For the text-containing cell, return its midpoint in [X, Y] coordinate format. 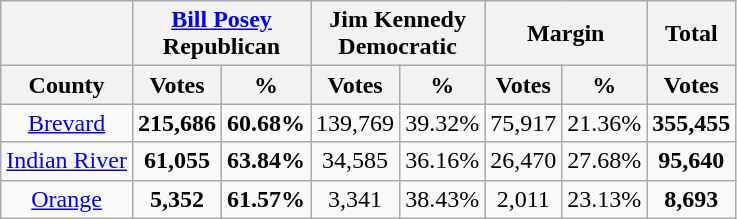
60.68% [266, 123]
21.36% [604, 123]
61.57% [266, 199]
38.43% [442, 199]
Orange [67, 199]
8,693 [692, 199]
95,640 [692, 161]
63.84% [266, 161]
5,352 [176, 199]
Indian River [67, 161]
23.13% [604, 199]
County [67, 85]
Bill PoseyRepublican [221, 34]
Jim KennedyDemocratic [398, 34]
39.32% [442, 123]
Total [692, 34]
26,470 [524, 161]
27.68% [604, 161]
139,769 [356, 123]
34,585 [356, 161]
75,917 [524, 123]
3,341 [356, 199]
61,055 [176, 161]
215,686 [176, 123]
2,011 [524, 199]
36.16% [442, 161]
355,455 [692, 123]
Brevard [67, 123]
Margin [566, 34]
